Detect which cell encompasses the target text, then output its [X, Y] center coordinate. 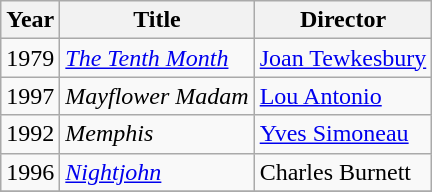
Lou Antonio [343, 96]
1996 [30, 172]
Yves Simoneau [343, 134]
Title [157, 20]
1979 [30, 58]
Joan Tewkesbury [343, 58]
Year [30, 20]
The Tenth Month [157, 58]
Director [343, 20]
1997 [30, 96]
Memphis [157, 134]
Mayflower Madam [157, 96]
Nightjohn [157, 172]
Charles Burnett [343, 172]
1992 [30, 134]
